Identify which cell holds the provided text, then report its (X, Y) central coordinate. 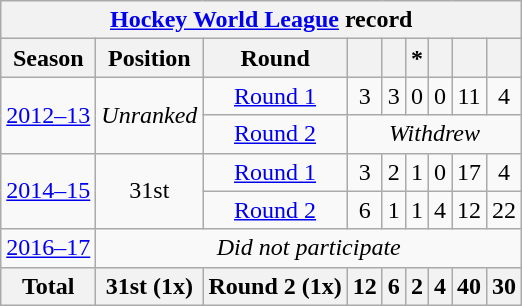
* (416, 58)
Hockey World League record (262, 20)
30 (504, 286)
Round (275, 58)
Withdrew (434, 134)
Did not participate (309, 248)
Season (48, 58)
11 (470, 96)
31st (1x) (150, 286)
31st (150, 191)
40 (470, 286)
2014–15 (48, 191)
2016–17 (48, 248)
Total (48, 286)
17 (470, 172)
Position (150, 58)
22 (504, 210)
Unranked (150, 115)
2012–13 (48, 115)
Round 2 (1x) (275, 286)
